Extract the [x, y] coordinate from the center of the cell holding the provided text.  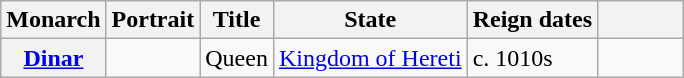
Title [237, 20]
Kingdom of Hereti [370, 58]
Monarch [54, 20]
c. 1010s [532, 58]
Dinar [54, 58]
State [370, 20]
Portrait [153, 20]
Queen [237, 58]
Reign dates [532, 20]
